Pinpoint the cell where the given text exists, returning its (x, y) midpoint coordinate. 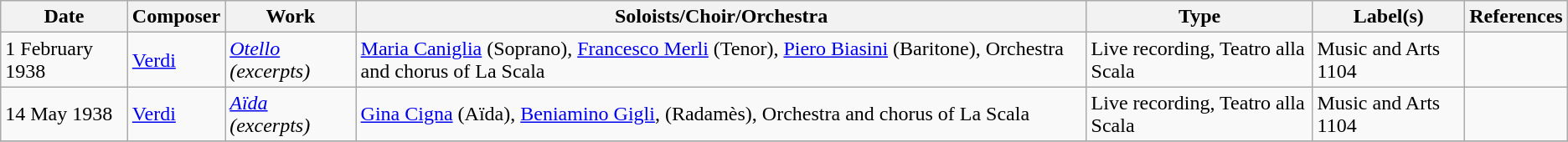
Date (64, 17)
Gina Cigna (Aïda), Beniamino Gigli, (Radamès), Orchestra and chorus of La Scala (721, 114)
14 May 1938 (64, 114)
References (1516, 17)
Label(s) (1389, 17)
Otello (excerpts) (291, 60)
1 February 1938 (64, 60)
Soloists/Choir/Orchestra (721, 17)
Type (1199, 17)
Aïda (excerpts) (291, 114)
Maria Caniglia (Soprano), Francesco Merli (Tenor), Piero Biasini (Baritone), Orchestra and chorus of La Scala (721, 60)
Composer (176, 17)
Work (291, 17)
